Return (x, y) of the center of cell containing provided text 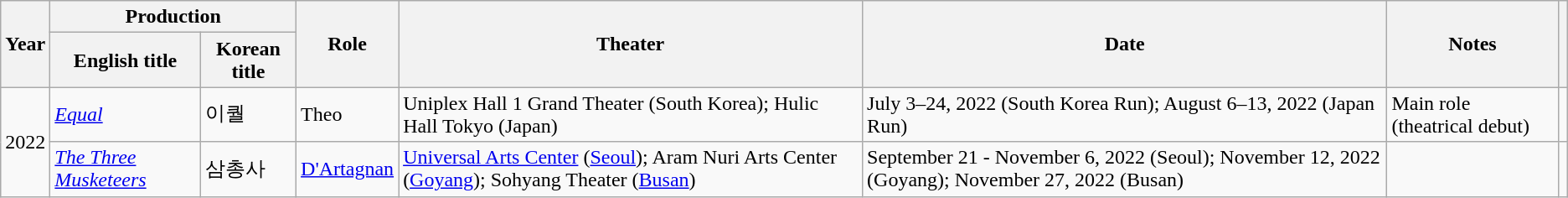
Notes (1473, 44)
Universal Arts Center (Seoul); Aram Nuri Arts Center (Goyang); Sohyang Theater (Busan) (631, 169)
Equal (126, 114)
Main role (theatrical debut) (1473, 114)
Role (348, 44)
July 3–24, 2022 (South Korea Run); August 6–13, 2022 (Japan Run) (1125, 114)
September 21 - November 6, 2022 (Seoul); November 12, 2022 (Goyang); November 27, 2022 (Busan) (1125, 169)
Date (1125, 44)
Uniplex Hall 1 Grand Theater (South Korea); Hulic Hall Tokyo (Japan) (631, 114)
Korean title (248, 60)
Theo (348, 114)
2022 (25, 142)
English title (126, 60)
Theater (631, 44)
The Three Musketeers (126, 169)
이퀄 (248, 114)
Production (173, 17)
D'Artagnan (348, 169)
Year (25, 44)
삼총사 (248, 169)
